Determine the [X, Y] coordinate at the center of the cell enclosing the given text.  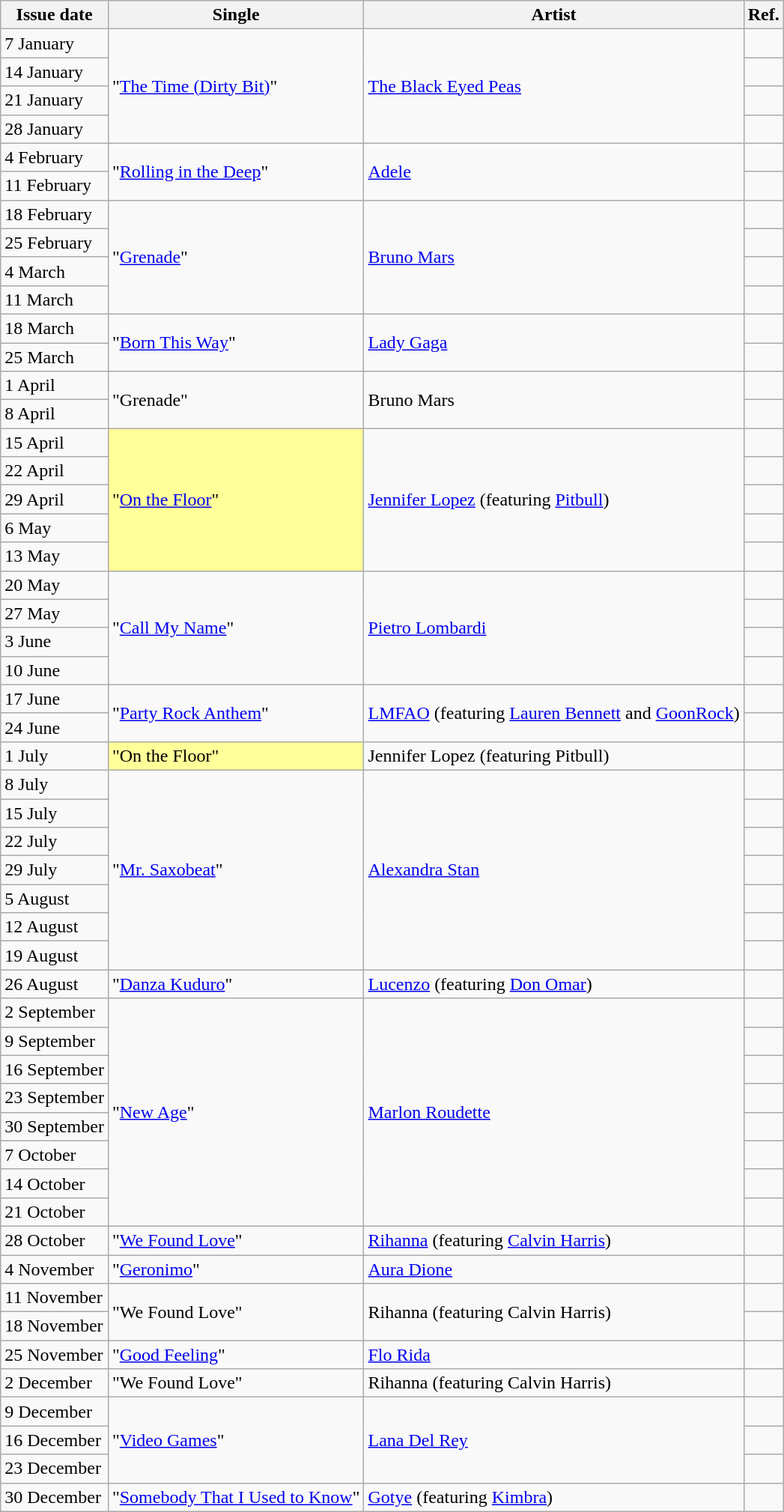
11 February [55, 186]
9 September [55, 1041]
"Mr. Saxobeat" [236, 869]
Lucenzo (featuring Don Omar) [554, 984]
29 April [55, 500]
14 January [55, 72]
16 December [55, 1440]
"Video Games" [236, 1440]
22 July [55, 842]
The Black Eyed Peas [554, 86]
22 April [55, 471]
26 August [55, 984]
7 October [55, 1155]
21 January [55, 100]
Single [236, 15]
"Danza Kuduro" [236, 984]
3 June [55, 642]
8 April [55, 414]
Flo Rida [554, 1355]
18 November [55, 1326]
11 November [55, 1298]
12 August [55, 927]
9 December [55, 1412]
11 March [55, 300]
18 February [55, 214]
1 July [55, 756]
27 May [55, 613]
8 July [55, 784]
2 September [55, 1012]
15 April [55, 443]
25 February [55, 243]
4 March [55, 271]
Artist [554, 15]
2 December [55, 1383]
18 March [55, 328]
"Good Feeling" [236, 1355]
Lady Gaga [554, 342]
Alexandra Stan [554, 869]
Issue date [55, 15]
Aura Dione [554, 1269]
"Rolling in the Deep" [236, 171]
Marlon Roudette [554, 1112]
Ref. [764, 15]
28 October [55, 1240]
25 November [55, 1355]
Pietro Lombardi [554, 628]
23 December [55, 1469]
24 June [55, 727]
19 August [55, 956]
25 March [55, 357]
"Geronimo" [236, 1269]
Lana Del Rey [554, 1440]
29 July [55, 870]
30 December [55, 1497]
4 February [55, 157]
"Call My Name" [236, 628]
7 January [55, 43]
"Somebody That I Used to Know" [236, 1497]
30 September [55, 1126]
4 November [55, 1269]
14 October [55, 1183]
"Party Rock Anthem" [236, 713]
"Born This Way" [236, 342]
21 October [55, 1212]
16 September [55, 1069]
23 September [55, 1098]
LMFAO (featuring Lauren Bennett and GoonRock) [554, 713]
5 August [55, 899]
10 June [55, 670]
15 July [55, 813]
17 June [55, 699]
20 May [55, 585]
28 January [55, 129]
1 April [55, 386]
13 May [55, 556]
6 May [55, 528]
Adele [554, 171]
Gotye (featuring Kimbra) [554, 1497]
"The Time (Dirty Bit)" [236, 86]
"New Age" [236, 1112]
